Return the (x, y) coordinate for the center point of the cell that contains the specified text.  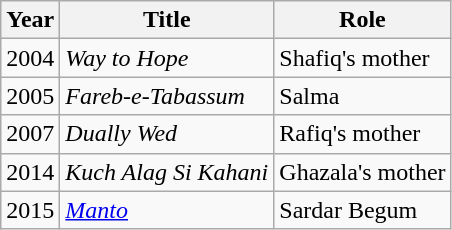
Year (30, 20)
Salma (362, 96)
Sardar Begum (362, 210)
Shafiq's mother (362, 58)
Kuch Alag Si Kahani (167, 172)
Dually Wed (167, 134)
Way to Hope (167, 58)
Fareb-e-Tabassum (167, 96)
Ghazala's mother (362, 172)
2004 (30, 58)
2007 (30, 134)
2005 (30, 96)
Title (167, 20)
Manto (167, 210)
Role (362, 20)
2014 (30, 172)
Rafiq's mother (362, 134)
2015 (30, 210)
